Pinpoint the cell where the given text exists, returning its [x, y] midpoint coordinate. 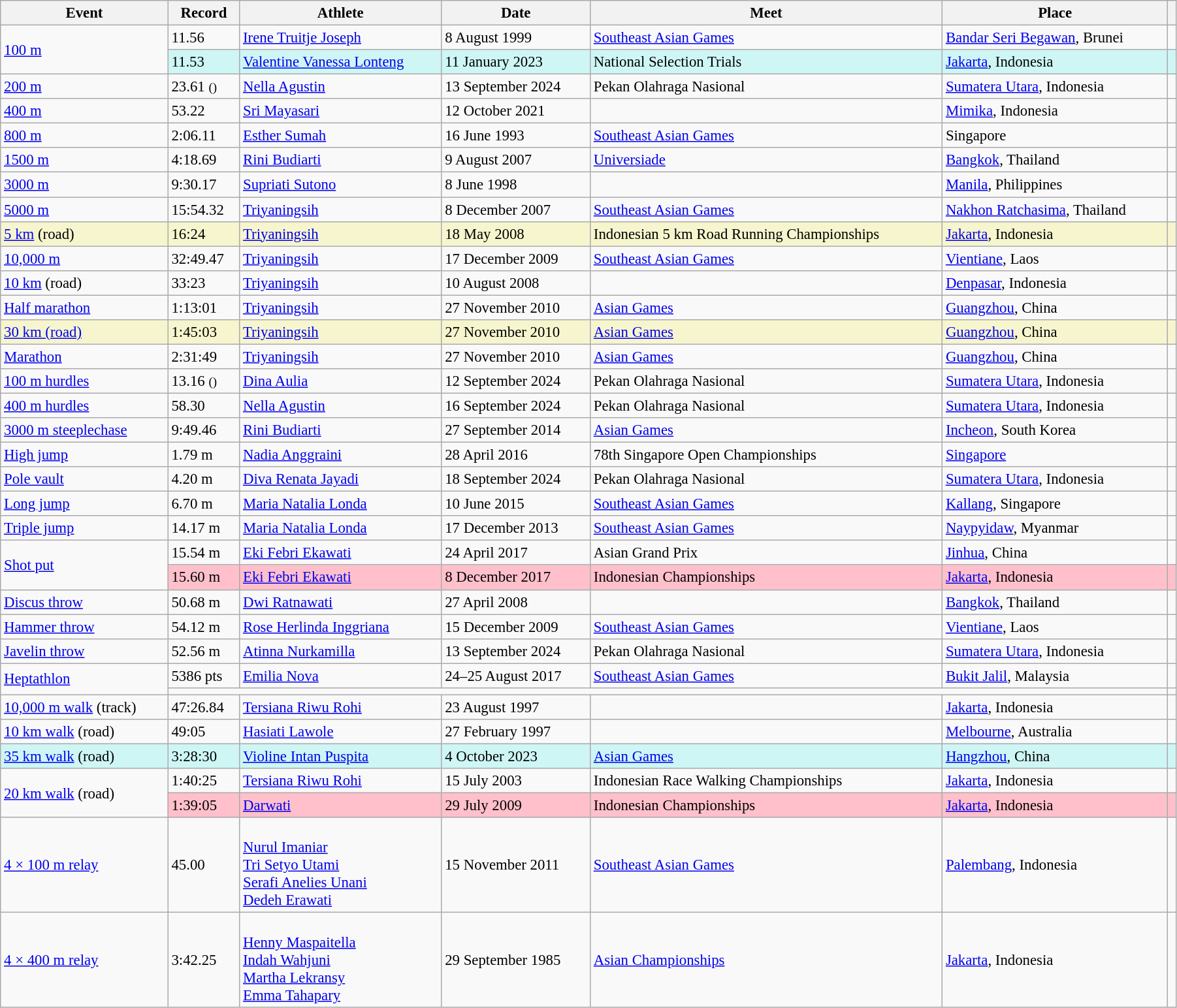
Diva Renata Jayadi [341, 479]
5386 pts [204, 676]
Hasiati Lawole [341, 732]
4:18.69 [204, 160]
20 km walk (road) [84, 793]
Athlete [341, 13]
54.12 m [204, 627]
14.17 m [204, 528]
200 m [84, 87]
Supriati Sutono [341, 185]
27 September 2014 [516, 430]
Darwati [341, 806]
9:30.17 [204, 185]
16 September 2024 [516, 405]
Henny MaspaitellaIndah WahjuniMartha LekransyEmma Tahapary [341, 960]
11 January 2023 [516, 62]
Melbourne, Australia [1056, 732]
1:45:03 [204, 332]
15 July 2003 [516, 781]
2:31:49 [204, 356]
Shot put [84, 565]
Long jump [84, 504]
15 December 2009 [516, 627]
3:42.25 [204, 960]
400 m [84, 111]
High jump [84, 455]
Heptathlon [84, 679]
Dwi Ratnawati [341, 602]
Palembang, Indonesia [1056, 865]
Half marathon [84, 307]
Sri Mayasari [341, 111]
4 × 400 m relay [84, 960]
12 September 2024 [516, 381]
8 August 1999 [516, 38]
Event [84, 13]
Rose Herlinda Inggriana [341, 627]
1:39:05 [204, 806]
2:06.11 [204, 136]
Atinna Nurkamilla [341, 651]
Indonesian Race Walking Championships [766, 781]
4 × 100 m relay [84, 865]
3000 m [84, 185]
33:23 [204, 283]
32:49.47 [204, 259]
Dina Aulia [341, 381]
17 December 2013 [516, 528]
400 m hurdles [84, 405]
52.56 m [204, 651]
49:05 [204, 732]
Hangzhou, China [1056, 756]
12 October 2021 [516, 111]
4.20 m [204, 479]
Emilia Nova [341, 676]
29 July 2009 [516, 806]
1500 m [84, 160]
3000 m steeplechase [84, 430]
8 December 2007 [516, 210]
Naypyidaw, Myanmar [1056, 528]
1.79 m [204, 455]
23 August 1997 [516, 707]
Marathon [84, 356]
11.53 [204, 62]
8 December 2017 [516, 578]
Nadia Anggraini [341, 455]
29 September 1985 [516, 960]
47:26.84 [204, 707]
10 km walk (road) [84, 732]
17 December 2009 [516, 259]
Violine Intan Puspita [341, 756]
15 November 2011 [516, 865]
Bandar Seri Begawan, Brunei [1056, 38]
28 April 2016 [516, 455]
100 m hurdles [84, 381]
5 km (road) [84, 234]
Asian Grand Prix [766, 553]
100 m [84, 50]
Manila, Philippines [1056, 185]
9 August 2007 [516, 160]
16 June 1993 [516, 136]
10 km (road) [84, 283]
Esther Sumah [341, 136]
Valentine Vanessa Lonteng [341, 62]
23.61 () [204, 87]
Denpasar, Indonesia [1056, 283]
11.56 [204, 38]
10 June 2015 [516, 504]
Nakhon Ratchasima, Thailand [1056, 210]
Indonesian 5 km Road Running Championships [766, 234]
18 May 2008 [516, 234]
18 September 2024 [516, 479]
Mimika, Indonesia [1056, 111]
Javelin throw [84, 651]
24 April 2017 [516, 553]
5000 m [84, 210]
13.16 () [204, 381]
Hammer throw [84, 627]
Pole vault [84, 479]
Place [1056, 13]
Irene Truitje Joseph [341, 38]
16:24 [204, 234]
1:40:25 [204, 781]
Incheon, South Korea [1056, 430]
35 km walk (road) [84, 756]
1:13:01 [204, 307]
National Selection Trials [766, 62]
Universiade [766, 160]
4 October 2023 [516, 756]
Triple jump [84, 528]
10,000 m walk (track) [84, 707]
Discus throw [84, 602]
15.54 m [204, 553]
800 m [84, 136]
50.68 m [204, 602]
30 km (road) [84, 332]
78th Singapore Open Championships [766, 455]
10 August 2008 [516, 283]
27 February 1997 [516, 732]
Bukit Jalil, Malaysia [1056, 676]
Jinhua, China [1056, 553]
53.22 [204, 111]
8 June 1998 [516, 185]
24–25 August 2017 [516, 676]
Kallang, Singapore [1056, 504]
Nurul ImaniarTri Setyo UtamiSerafi Anelies UnaniDedeh Erawati [341, 865]
10,000 m [84, 259]
9:49.46 [204, 430]
Asian Championships [766, 960]
Record [204, 13]
Date [516, 13]
27 April 2008 [516, 602]
Meet [766, 13]
15:54.32 [204, 210]
45.00 [204, 865]
6.70 m [204, 504]
15.60 m [204, 578]
3:28:30 [204, 756]
58.30 [204, 405]
